Find where the given text appears and provide that cell's center as (x, y) coordinate. 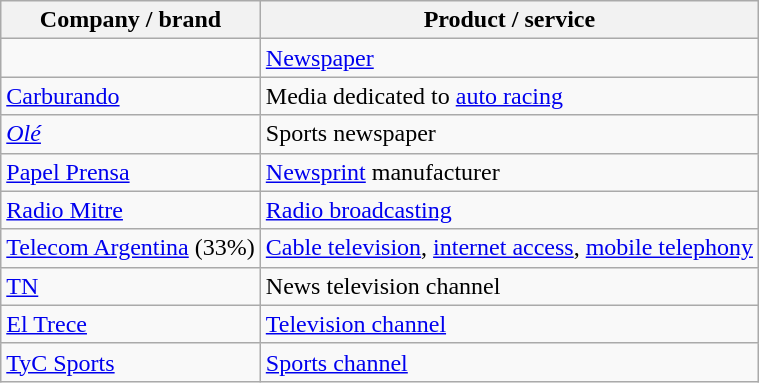
TyC Sports (131, 362)
Company / brand (131, 20)
Telecom Argentina (33%) (131, 248)
Cable television, internet access, mobile telephony (509, 248)
Carburando (131, 96)
Product / service (509, 20)
Papel Prensa (131, 172)
TN (131, 286)
Radio broadcasting (509, 210)
Radio Mitre (131, 210)
Television channel (509, 324)
Olé (131, 134)
Sports newspaper (509, 134)
Newspaper (509, 58)
Newsprint manufacturer (509, 172)
News television channel (509, 286)
Media dedicated to auto racing (509, 96)
El Trece (131, 324)
Sports channel (509, 362)
